Capture the cell that displays the provided text and extract its [x, y] central coordinate. 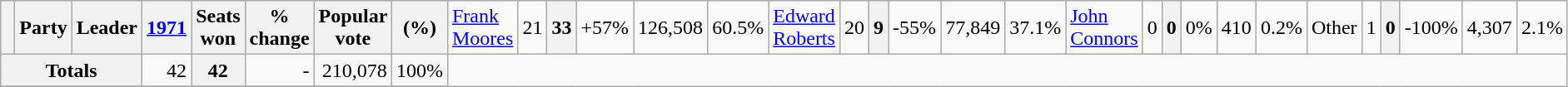
Seats won [218, 28]
2.1% [1542, 28]
Popular vote [353, 28]
Other [1334, 28]
210,078 [353, 70]
9 [878, 28]
77,849 [973, 28]
-55% [914, 28]
0% [1199, 28]
100% [420, 70]
21 [533, 28]
Edward Roberts [804, 28]
4,307 [1489, 28]
(%) [420, 28]
% change [280, 28]
-100% [1431, 28]
- [280, 70]
Frank Moores [482, 28]
1971 [167, 28]
20 [854, 28]
John Connors [1104, 28]
+57% [605, 28]
1 [1371, 28]
Leader [107, 28]
Party [43, 28]
37.1% [1036, 28]
33 [561, 28]
0.2% [1281, 28]
126,508 [671, 28]
60.5% [738, 28]
Totals [72, 70]
410 [1236, 28]
